Pinpoint the cell where the given text exists, returning its (X, Y) midpoint coordinate. 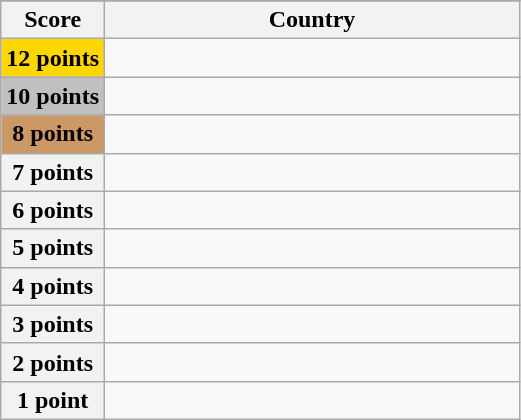
3 points (53, 324)
8 points (53, 134)
Country (312, 20)
4 points (53, 286)
1 point (53, 400)
5 points (53, 248)
Score (53, 20)
12 points (53, 58)
7 points (53, 172)
6 points (53, 210)
2 points (53, 362)
10 points (53, 96)
